Find where the given text appears and provide that cell's center as [x, y] coordinate. 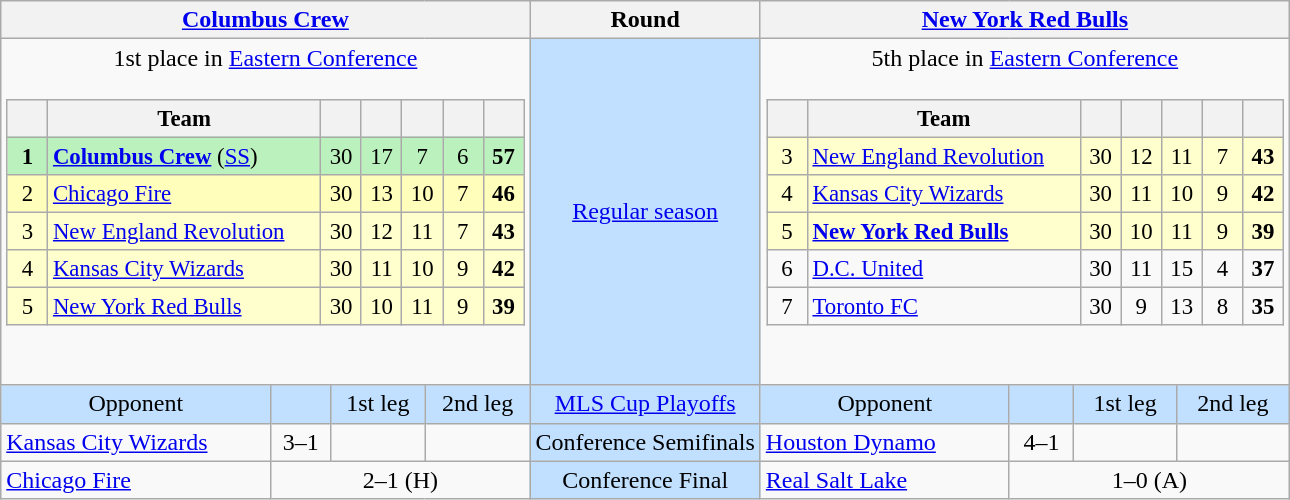
Columbus Crew [266, 20]
15 [1182, 268]
Houston Dynamo [884, 442]
Toronto FC [944, 306]
17 [382, 156]
Round [645, 20]
3–1 [301, 442]
2 [28, 193]
Conference Final [645, 480]
Columbus Crew (SS) [184, 156]
35 [1264, 306]
Real Salt Lake [884, 480]
D.C. United [944, 268]
46 [504, 193]
Regular season [645, 212]
2–1 (H) [400, 480]
8 [1222, 306]
1 [28, 156]
Conference Semifinals [645, 442]
1–0 (A) [1149, 480]
MLS Cup Playoffs [645, 404]
37 [1264, 268]
57 [504, 156]
4–1 [1042, 442]
